For the text-containing cell, return its midpoint in (x, y) coordinate format. 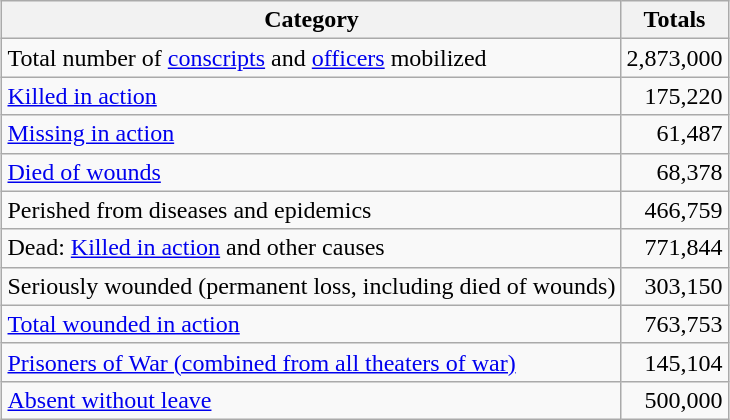
763,753 (674, 324)
Absent without leave (312, 400)
303,150 (674, 286)
Seriously wounded (permanent loss, including died of wounds) (312, 286)
145,104 (674, 362)
2,873,000 (674, 58)
Totals (674, 20)
175,220 (674, 96)
500,000 (674, 400)
61,487 (674, 134)
Total number of conscripts and officers mobilized (312, 58)
Missing in action (312, 134)
Dead: Killed in action and other causes (312, 248)
Killed in action (312, 96)
Perished from diseases and epidemics (312, 210)
Category (312, 20)
Prisoners of War (combined from all theaters of war) (312, 362)
771,844 (674, 248)
68,378 (674, 172)
466,759 (674, 210)
Died of wounds (312, 172)
Total wounded in action (312, 324)
